Pinpoint the cell where the given text exists, returning its [X, Y] midpoint coordinate. 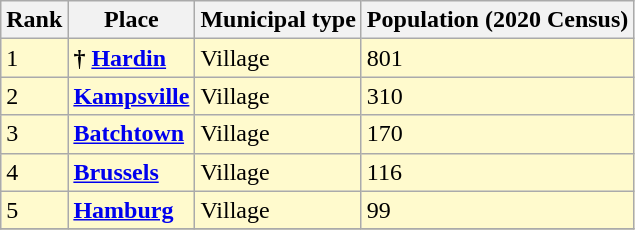
† Hardin [132, 58]
Kampsville [132, 96]
1 [34, 58]
Hamburg [132, 210]
116 [497, 172]
Brussels [132, 172]
Batchtown [132, 134]
2 [34, 96]
5 [34, 210]
801 [497, 58]
Municipal type [278, 20]
Place [132, 20]
Rank [34, 20]
4 [34, 172]
170 [497, 134]
3 [34, 134]
99 [497, 210]
310 [497, 96]
Population (2020 Census) [497, 20]
